Output the [X, Y] coordinate of the center of the cell containing the given text.  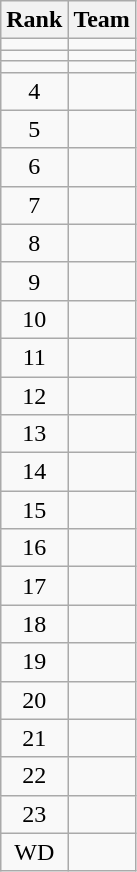
22 [34, 776]
WD [34, 852]
21 [34, 738]
16 [34, 548]
18 [34, 624]
13 [34, 434]
Team [102, 20]
17 [34, 586]
7 [34, 205]
20 [34, 700]
19 [34, 662]
9 [34, 281]
Rank [34, 20]
12 [34, 395]
6 [34, 167]
14 [34, 472]
8 [34, 243]
11 [34, 357]
10 [34, 319]
5 [34, 129]
4 [34, 91]
15 [34, 510]
23 [34, 814]
